Identify which cell holds the provided text, then report its (X, Y) central coordinate. 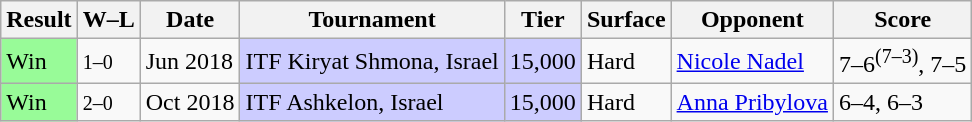
Tournament (372, 20)
Surface (626, 20)
1–0 (108, 62)
6–4, 6–3 (902, 102)
Score (902, 20)
Tier (542, 20)
Date (190, 20)
Opponent (752, 20)
ITF Kiryat Shmona, Israel (372, 62)
ITF Ashkelon, Israel (372, 102)
Oct 2018 (190, 102)
2–0 (108, 102)
Anna Pribylova (752, 102)
Result (39, 20)
7–6(7–3), 7–5 (902, 62)
Jun 2018 (190, 62)
W–L (108, 20)
Nicole Nadel (752, 62)
